Locate the cell with the specified text and output its (X, Y) center coordinate. 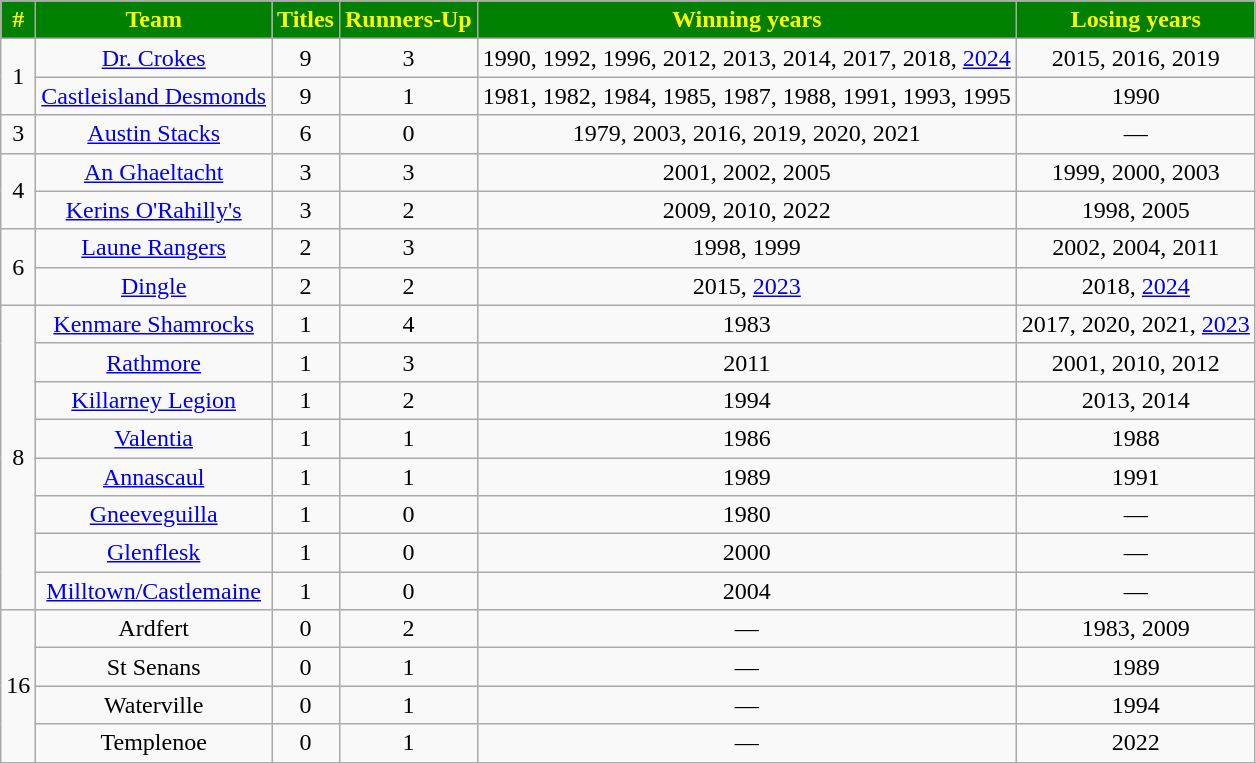
1980 (746, 515)
2011 (746, 362)
1999, 2000, 2003 (1136, 172)
Titles (306, 20)
2002, 2004, 2011 (1136, 248)
Winning years (746, 20)
Kenmare Shamrocks (154, 324)
Valentia (154, 438)
2017, 2020, 2021, 2023 (1136, 324)
Team (154, 20)
2001, 2002, 2005 (746, 172)
St Senans (154, 667)
2000 (746, 553)
1991 (1136, 477)
16 (18, 686)
Rathmore (154, 362)
2004 (746, 591)
2015, 2023 (746, 286)
Glenflesk (154, 553)
An Ghaeltacht (154, 172)
1998, 2005 (1136, 210)
Castleisland Desmonds (154, 96)
Gneeveguilla (154, 515)
1979, 2003, 2016, 2019, 2020, 2021 (746, 134)
1998, 1999 (746, 248)
Waterville (154, 705)
# (18, 20)
Dingle (154, 286)
Kerins O'Rahilly's (154, 210)
1983 (746, 324)
Laune Rangers (154, 248)
2015, 2016, 2019 (1136, 58)
Dr. Crokes (154, 58)
Ardfert (154, 629)
1986 (746, 438)
8 (18, 457)
Losing years (1136, 20)
Austin Stacks (154, 134)
2001, 2010, 2012 (1136, 362)
2022 (1136, 743)
1983, 2009 (1136, 629)
1981, 1982, 1984, 1985, 1987, 1988, 1991, 1993, 1995 (746, 96)
Milltown/Castlemaine (154, 591)
1990, 1992, 1996, 2012, 2013, 2014, 2017, 2018, 2024 (746, 58)
Templenoe (154, 743)
Runners-Up (408, 20)
2018, 2024 (1136, 286)
Killarney Legion (154, 400)
2013, 2014 (1136, 400)
2009, 2010, 2022 (746, 210)
1988 (1136, 438)
Annascaul (154, 477)
1990 (1136, 96)
